Output the (X, Y) coordinate of the center of the cell containing the given text.  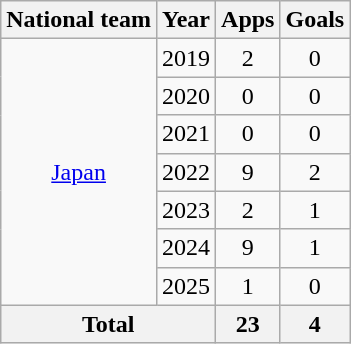
2021 (186, 134)
2019 (186, 58)
Japan (79, 172)
2022 (186, 172)
Year (186, 20)
2024 (186, 248)
23 (248, 324)
2020 (186, 96)
Apps (248, 20)
4 (315, 324)
2025 (186, 286)
Total (108, 324)
Goals (315, 20)
National team (79, 20)
2023 (186, 210)
